Extract the [x, y] coordinate from the center of the cell holding the provided text.  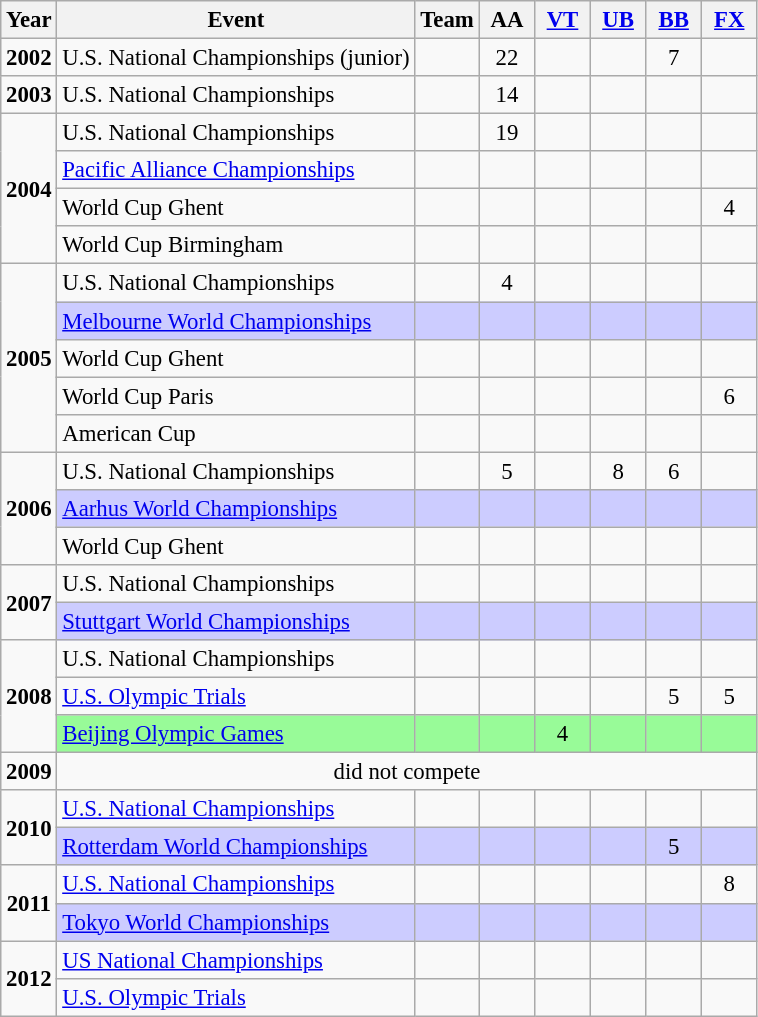
2010 [29, 828]
BB [674, 20]
Event [236, 20]
did not compete [407, 772]
2009 [29, 772]
Melbourne World Championships [236, 321]
U.S. National Championships (junior) [236, 58]
World Cup Birmingham [236, 245]
2002 [29, 58]
Aarhus World Championships [236, 509]
2004 [29, 189]
2007 [29, 602]
Team [447, 20]
22 [507, 58]
19 [507, 133]
Stuttgart World Championships [236, 621]
Rotterdam World Championships [236, 847]
7 [674, 58]
VT [563, 20]
Year [29, 20]
2006 [29, 508]
FX [729, 20]
American Cup [236, 433]
2011 [29, 904]
World Cup Paris [236, 396]
2005 [29, 358]
2012 [29, 978]
Beijing Olympic Games [236, 734]
14 [507, 95]
Pacific Alliance Championships [236, 170]
Tokyo World Championships [236, 922]
AA [507, 20]
UB [618, 20]
2003 [29, 95]
US National Championships [236, 960]
2008 [29, 696]
